Identify which cell holds the provided text, then report its (X, Y) central coordinate. 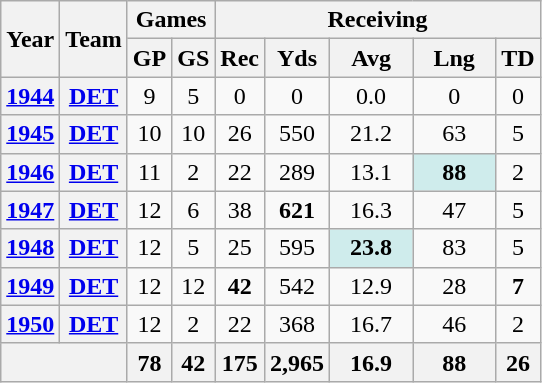
Games (170, 20)
1946 (30, 172)
Receiving (378, 20)
1950 (30, 324)
Year (30, 39)
38 (240, 210)
595 (298, 248)
289 (298, 172)
83 (454, 248)
63 (454, 134)
0.0 (372, 96)
368 (298, 324)
46 (454, 324)
9 (149, 96)
TD (518, 58)
16.9 (372, 362)
21.2 (372, 134)
78 (149, 362)
23.8 (372, 248)
13.1 (372, 172)
Team (94, 39)
7 (518, 286)
47 (454, 210)
1948 (30, 248)
25 (240, 248)
550 (298, 134)
2,965 (298, 362)
Lng (454, 58)
Rec (240, 58)
GS (194, 58)
621 (298, 210)
Avg (372, 58)
1947 (30, 210)
6 (194, 210)
11 (149, 172)
28 (454, 286)
16.7 (372, 324)
1949 (30, 286)
1945 (30, 134)
Yds (298, 58)
1944 (30, 96)
16.3 (372, 210)
175 (240, 362)
542 (298, 286)
GP (149, 58)
12.9 (372, 286)
